Determine the [x, y] coordinate at the center of the cell enclosing the given text.  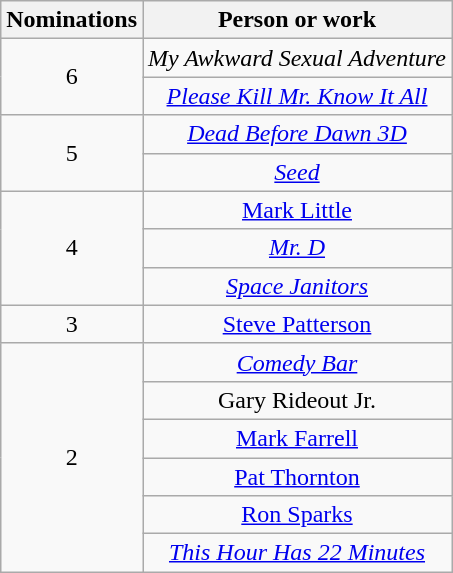
Mark Little [296, 210]
Please Kill Mr. Know It All [296, 96]
Space Janitors [296, 286]
Person or work [296, 20]
Ron Sparks [296, 515]
3 [72, 324]
Steve Patterson [296, 324]
My Awkward Sexual Adventure [296, 58]
Pat Thornton [296, 477]
Mark Farrell [296, 438]
Mr. D [296, 248]
This Hour Has 22 Minutes [296, 553]
6 [72, 77]
5 [72, 153]
2 [72, 457]
Nominations [72, 20]
Gary Rideout Jr. [296, 400]
Dead Before Dawn 3D [296, 134]
Comedy Bar [296, 362]
4 [72, 248]
Seed [296, 172]
